Provide the [x, y] coordinate of the cell's center where the given text is located.  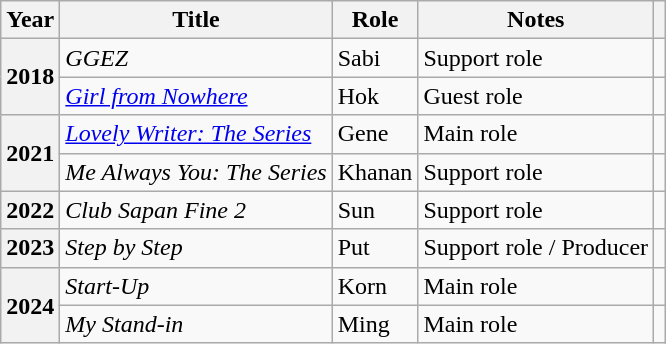
2021 [30, 153]
Lovely Writer: The Series [196, 134]
Notes [536, 20]
Sun [375, 210]
Support role / Producer [536, 248]
Hok [375, 96]
Me Always You: The Series [196, 172]
Title [196, 20]
Korn [375, 286]
Guest role [536, 96]
Girl from Nowhere [196, 96]
2022 [30, 210]
Year [30, 20]
Club Sapan Fine 2 [196, 210]
Sabi [375, 58]
Khanan [375, 172]
My Stand-in [196, 324]
Ming [375, 324]
Put [375, 248]
Role [375, 20]
Step by Step [196, 248]
2023 [30, 248]
2018 [30, 77]
Gene [375, 134]
GGEZ [196, 58]
Start-Up [196, 286]
2024 [30, 305]
